Pinpoint the cell where the given text exists, returning its [X, Y] midpoint coordinate. 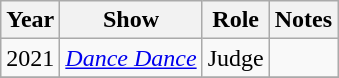
Role [236, 20]
2021 [30, 58]
Judge [236, 58]
Notes [303, 20]
Dance Dance [131, 58]
Show [131, 20]
Year [30, 20]
